For the text-containing cell, return its midpoint in (X, Y) coordinate format. 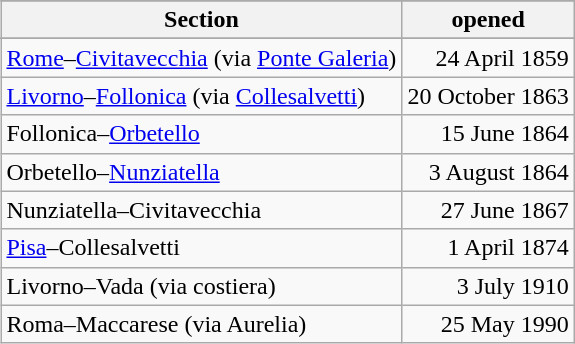
24 April 1859 (488, 58)
3 July 1910 (488, 286)
Follonica–Orbetello (202, 134)
20 October 1863 (488, 96)
Nunziatella–Civitavecchia (202, 210)
Pisa–Collesalvetti (202, 248)
Roma–Maccarese (via Aurelia) (202, 324)
Livorno–Follonica (via Collesalvetti) (202, 96)
3 August 1864 (488, 172)
1 April 1874 (488, 248)
Livorno–Vada (via costiera) (202, 286)
27 June 1867 (488, 210)
Rome–Civitavecchia (via Ponte Galeria) (202, 58)
Section (202, 20)
opened (488, 20)
15 June 1864 (488, 134)
Orbetello–Nunziatella (202, 172)
25 May 1990 (488, 324)
